Scan for the cell matching the given text and deliver its (x, y) coordinate at center. 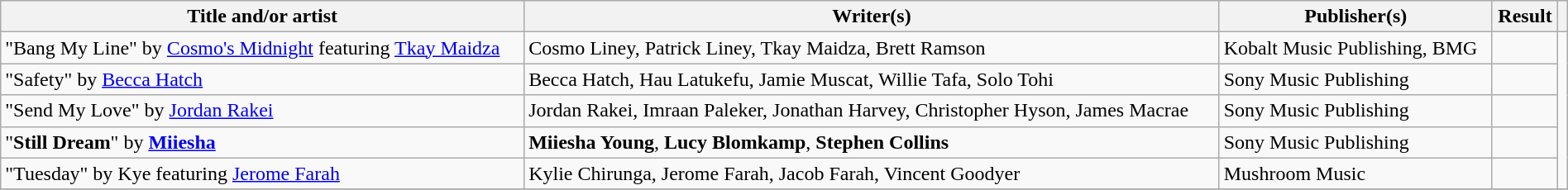
Kylie Chirunga, Jerome Farah, Jacob Farah, Vincent Goodyer (872, 173)
Kobalt Music Publishing, BMG (1355, 48)
"Still Dream" by Miiesha (263, 142)
Publisher(s) (1355, 17)
"Bang My Line" by Cosmo's Midnight featuring Tkay Maidza (263, 48)
"Send My Love" by Jordan Rakei (263, 111)
Title and/or artist (263, 17)
Cosmo Liney, Patrick Liney, Tkay Maidza, Brett Ramson (872, 48)
Result (1525, 17)
Becca Hatch, Hau Latukefu, Jamie Muscat, Willie Tafa, Solo Tohi (872, 79)
Mushroom Music (1355, 173)
"Tuesday" by Kye featuring Jerome Farah (263, 173)
Miiesha Young, Lucy Blomkamp, Stephen Collins (872, 142)
Writer(s) (872, 17)
"Safety" by Becca Hatch (263, 79)
Jordan Rakei, Imraan Paleker, Jonathan Harvey, Christopher Hyson, James Macrae (872, 111)
